Return the (x, y) coordinate for the center point of the cell that contains the specified text.  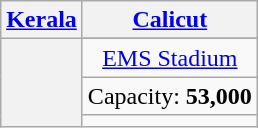
EMS Stadium (170, 58)
Kerala (42, 20)
Calicut (170, 20)
Capacity: 53,000 (170, 96)
